Extract the (X, Y) coordinate from the center of the cell holding the provided text.  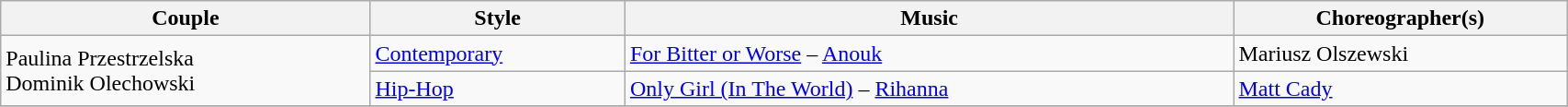
Style (498, 18)
Paulina PrzestrzelskaDominik Olechowski (186, 71)
Hip-Hop (498, 89)
For Bitter or Worse – Anouk (930, 53)
Only Girl (In The World) – Rihanna (930, 89)
Choreographer(s) (1400, 18)
Mariusz Olszewski (1400, 53)
Matt Cady (1400, 89)
Couple (186, 18)
Contemporary (498, 53)
Music (930, 18)
